Extract the [X, Y] coordinate from the center of the cell holding the provided text.  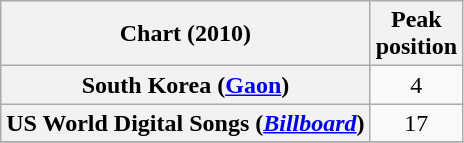
South Korea (Gaon) [186, 85]
17 [416, 123]
Peakposition [416, 34]
US World Digital Songs (Billboard) [186, 123]
4 [416, 85]
Chart (2010) [186, 34]
